Output the (X, Y) coordinate of the center of the cell containing the given text.  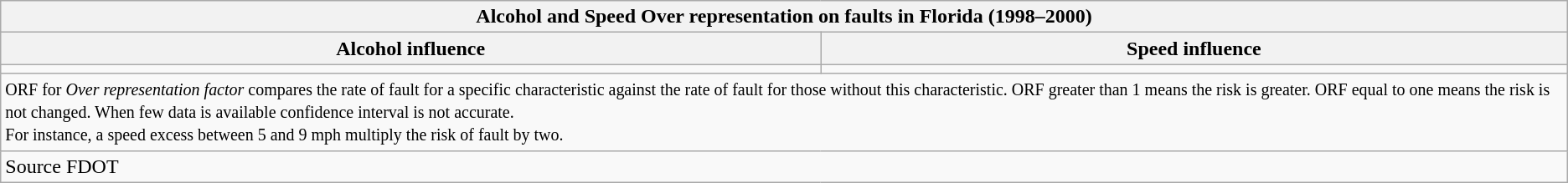
Alcohol and Speed Over representation on faults in Florida (1998–2000) (784, 17)
Source FDOT (784, 166)
Alcohol influence (410, 48)
Speed influence (1194, 48)
